Determine the (X, Y) coordinate at the center of the cell enclosing the given text.  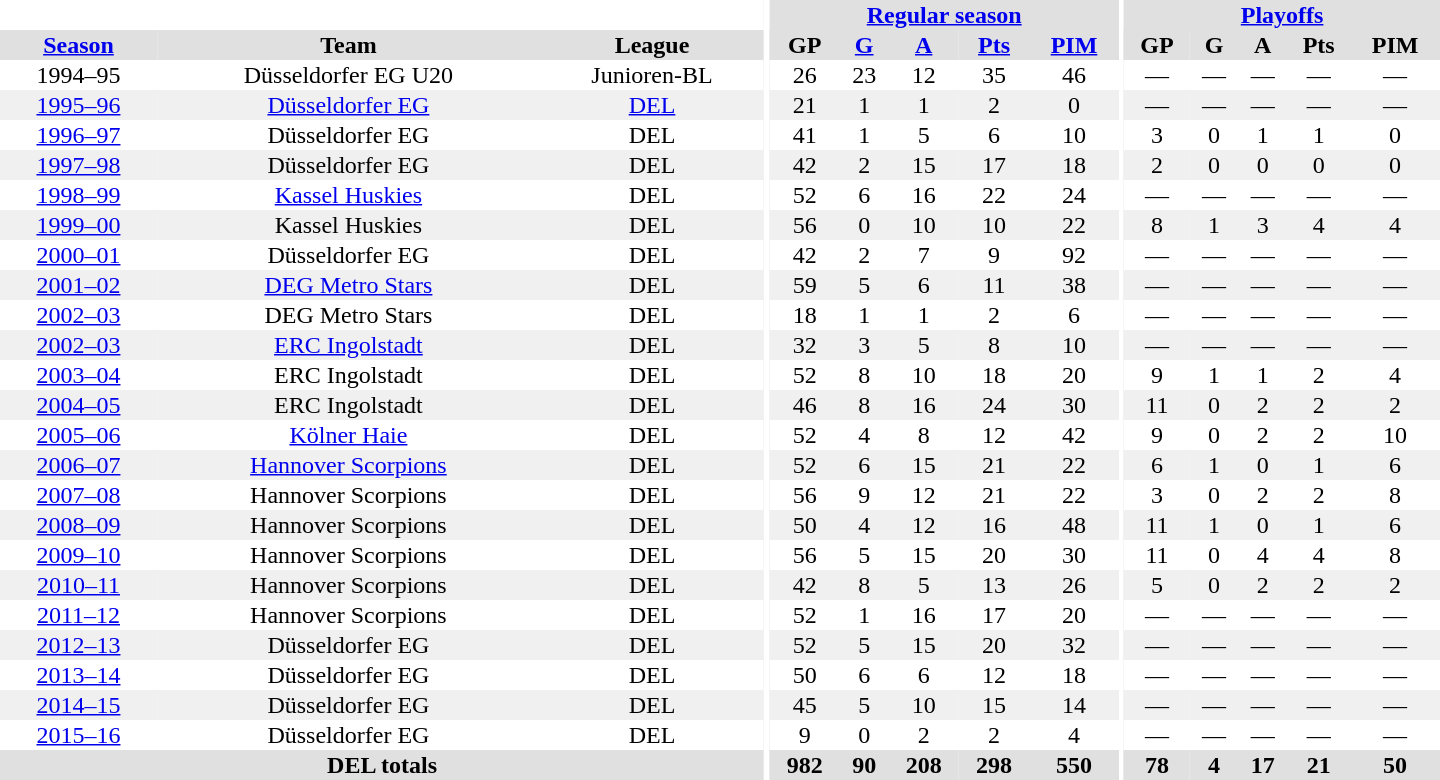
2014–15 (78, 705)
Junioren-BL (652, 75)
2001–02 (78, 285)
2010–11 (78, 585)
Kölner Haie (348, 435)
2000–01 (78, 255)
78 (1157, 765)
DEL totals (382, 765)
550 (1074, 765)
41 (805, 135)
92 (1074, 255)
1999–00 (78, 225)
1994–95 (78, 75)
2003–04 (78, 375)
Season (78, 45)
2013–14 (78, 675)
298 (994, 765)
2007–08 (78, 495)
1996–97 (78, 135)
Regular season (944, 15)
Playoffs (1282, 15)
2008–09 (78, 525)
48 (1074, 525)
35 (994, 75)
2006–07 (78, 465)
982 (805, 765)
2005–06 (78, 435)
1998–99 (78, 195)
2004–05 (78, 405)
7 (924, 255)
2011–12 (78, 615)
59 (805, 285)
Team (348, 45)
2012–13 (78, 645)
208 (924, 765)
1997–98 (78, 165)
38 (1074, 285)
23 (864, 75)
League (652, 45)
Düsseldorfer EG U20 (348, 75)
13 (994, 585)
2015–16 (78, 735)
90 (864, 765)
1995–96 (78, 105)
14 (1074, 705)
45 (805, 705)
2009–10 (78, 555)
